Provide the [X, Y] coordinate of the cell's center where the given text is located.  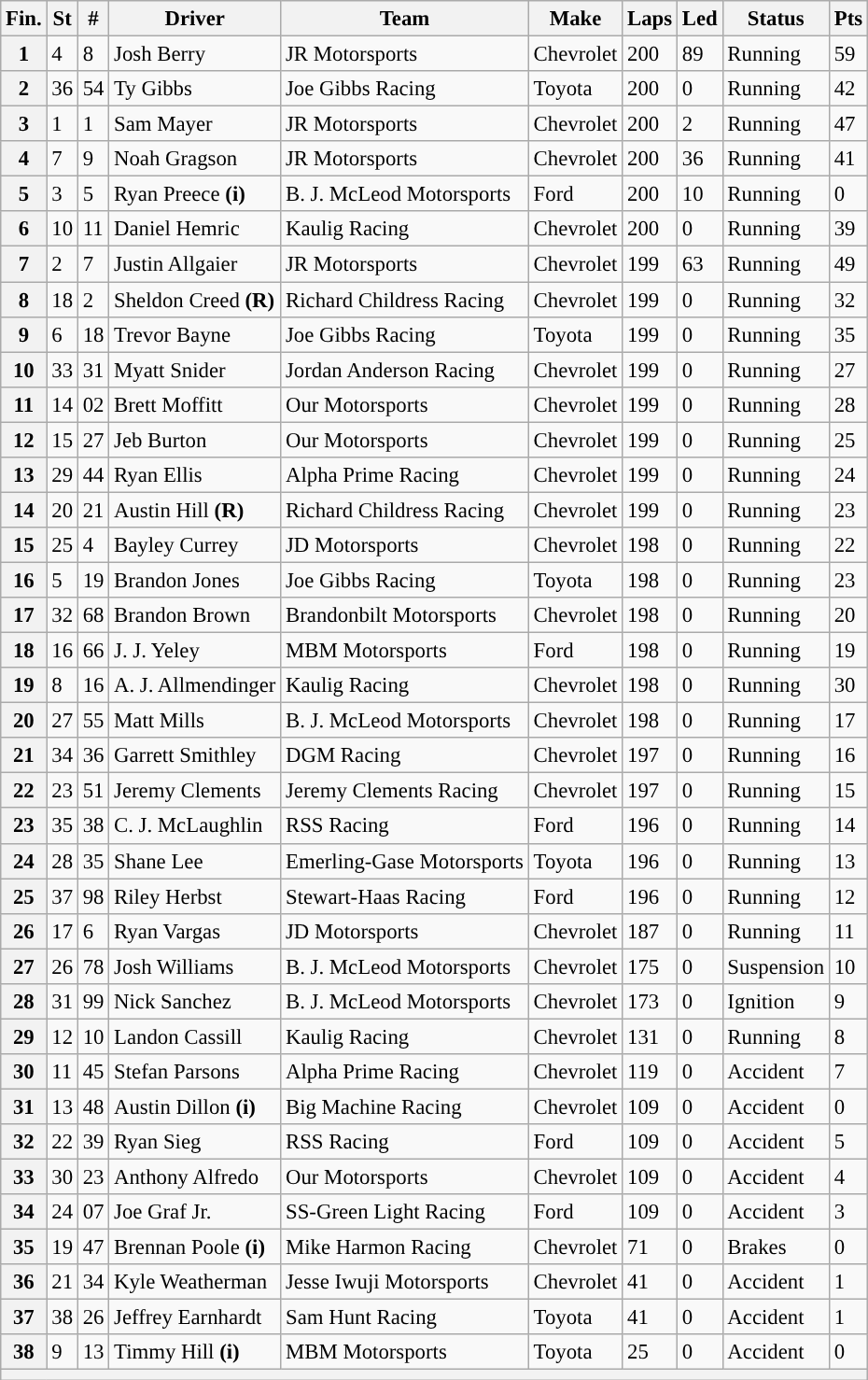
Jeremy Clements Racing [405, 791]
98 [93, 896]
Austin Hill (R) [195, 510]
Led [700, 19]
Driver [195, 19]
Ignition [776, 1002]
Jeffrey Earnhardt [195, 1317]
187 [650, 931]
Ryan Ellis [195, 475]
49 [847, 264]
78 [93, 966]
Myatt Snider [195, 370]
Shane Lee [195, 861]
Brandon Brown [195, 615]
Ty Gibbs [195, 89]
63 [700, 264]
Austin Dillon (i) [195, 1106]
Sam Hunt Racing [405, 1317]
Stefan Parsons [195, 1072]
68 [93, 615]
Riley Herbst [195, 896]
Ryan Preece (i) [195, 194]
Daniel Hemric [195, 229]
Nick Sanchez [195, 1002]
J. J. Yeley [195, 651]
Brandonbilt Motorsports [405, 615]
Jeb Burton [195, 440]
Brett Moffitt [195, 404]
Team [405, 19]
Justin Allgaier [195, 264]
Suspension [776, 966]
St [62, 19]
48 [93, 1106]
66 [93, 651]
Jesse Iwuji Motorsports [405, 1282]
55 [93, 721]
Laps [650, 19]
Sam Mayer [195, 124]
Noah Gragson [195, 159]
C. J. McLaughlin [195, 826]
45 [93, 1072]
54 [93, 89]
Brandon Jones [195, 580]
Jeremy Clements [195, 791]
Pts [847, 19]
07 [93, 1212]
Trevor Bayne [195, 334]
42 [847, 89]
Fin. [24, 19]
Status [776, 19]
Ryan Vargas [195, 931]
44 [93, 475]
Big Machine Racing [405, 1106]
Anthony Alfredo [195, 1177]
59 [847, 54]
Josh Berry [195, 54]
# [93, 19]
Jordan Anderson Racing [405, 370]
Brennan Poole (i) [195, 1247]
Make [575, 19]
Sheldon Creed (R) [195, 300]
119 [650, 1072]
Matt Mills [195, 721]
Landon Cassill [195, 1036]
Kyle Weatherman [195, 1282]
Timmy Hill (i) [195, 1353]
Garrett Smithley [195, 755]
Josh Williams [195, 966]
Emerling-Gase Motorsports [405, 861]
02 [93, 404]
71 [650, 1247]
Brakes [776, 1247]
SS-Green Light Racing [405, 1212]
173 [650, 1002]
Joe Graf Jr. [195, 1212]
A. J. Allmendinger [195, 685]
Stewart-Haas Racing [405, 896]
99 [93, 1002]
Bayley Currey [195, 545]
51 [93, 791]
DGM Racing [405, 755]
175 [650, 966]
Ryan Sieg [195, 1142]
Mike Harmon Racing [405, 1247]
131 [650, 1036]
89 [700, 54]
